For the text-containing cell, return its midpoint in (x, y) coordinate format. 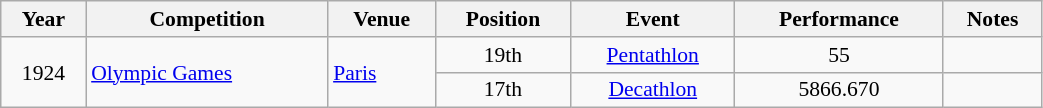
Performance (839, 19)
Decathlon (653, 90)
Year (44, 19)
17th (502, 90)
Olympic Games (207, 72)
Paris (382, 72)
1924 (44, 72)
Competition (207, 19)
5866.670 (839, 90)
19th (502, 55)
55 (839, 55)
Pentathlon (653, 55)
Venue (382, 19)
Notes (992, 19)
Event (653, 19)
Position (502, 19)
